Scan for the cell matching the given text and deliver its [x, y] coordinate at center. 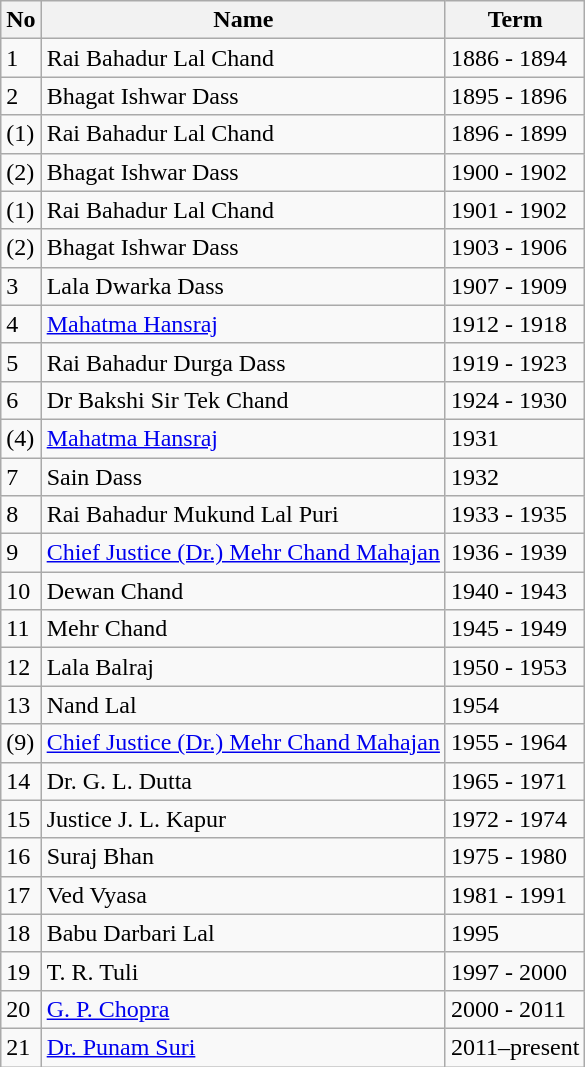
1886 - 1894 [514, 58]
2 [21, 96]
Dewan Chand [243, 591]
1997 - 2000 [514, 971]
1972 - 1974 [514, 819]
1912 - 1918 [514, 324]
1933 - 1935 [514, 515]
6 [21, 400]
1975 - 1980 [514, 857]
Name [243, 20]
14 [21, 781]
4 [21, 324]
5 [21, 362]
1919 - 1923 [514, 362]
T. R. Tuli [243, 971]
19 [21, 971]
16 [21, 857]
18 [21, 933]
1954 [514, 705]
1931 [514, 438]
Rai Bahadur Mukund Lal Puri [243, 515]
No [21, 20]
2000 - 2011 [514, 1009]
1895 - 1896 [514, 96]
1901 - 1902 [514, 210]
(9) [21, 743]
Justice J. L. Kapur [243, 819]
1945 - 1949 [514, 629]
Babu Darbari Lal [243, 933]
1950 - 1953 [514, 667]
3 [21, 286]
1940 - 1943 [514, 591]
20 [21, 1009]
11 [21, 629]
1932 [514, 477]
7 [21, 477]
Term [514, 20]
Suraj Bhan [243, 857]
Mehr Chand [243, 629]
Dr. G. L. Dutta [243, 781]
1936 - 1939 [514, 553]
1903 - 1906 [514, 248]
12 [21, 667]
Sain Dass [243, 477]
Dr Bakshi Sir Tek Chand [243, 400]
Ved Vyasa [243, 895]
1907 - 1909 [514, 286]
(4) [21, 438]
1981 - 1991 [514, 895]
9 [21, 553]
1924 - 1930 [514, 400]
13 [21, 705]
17 [21, 895]
2011–present [514, 1047]
G. P. Chopra [243, 1009]
1900 - 1902 [514, 172]
1995 [514, 933]
Lala Dwarka Dass [243, 286]
1955 - 1964 [514, 743]
8 [21, 515]
1965 - 1971 [514, 781]
Lala Balraj [243, 667]
15 [21, 819]
10 [21, 591]
1 [21, 58]
Nand Lal [243, 705]
Dr. Punam Suri [243, 1047]
21 [21, 1047]
1896 - 1899 [514, 134]
Rai Bahadur Durga Dass [243, 362]
